Extract the [X, Y] coordinate from the center of the cell holding the provided text.  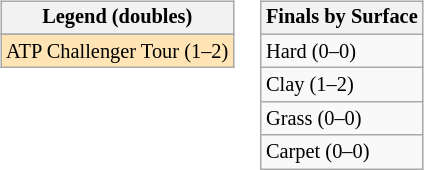
Hard (0–0) [342, 51]
ATP Challenger Tour (1–2) [117, 51]
Finals by Surface [342, 18]
Legend (doubles) [117, 18]
Carpet (0–0) [342, 152]
Clay (1–2) [342, 85]
Grass (0–0) [342, 119]
